Locate the cell with the specified text and output its [X, Y] center coordinate. 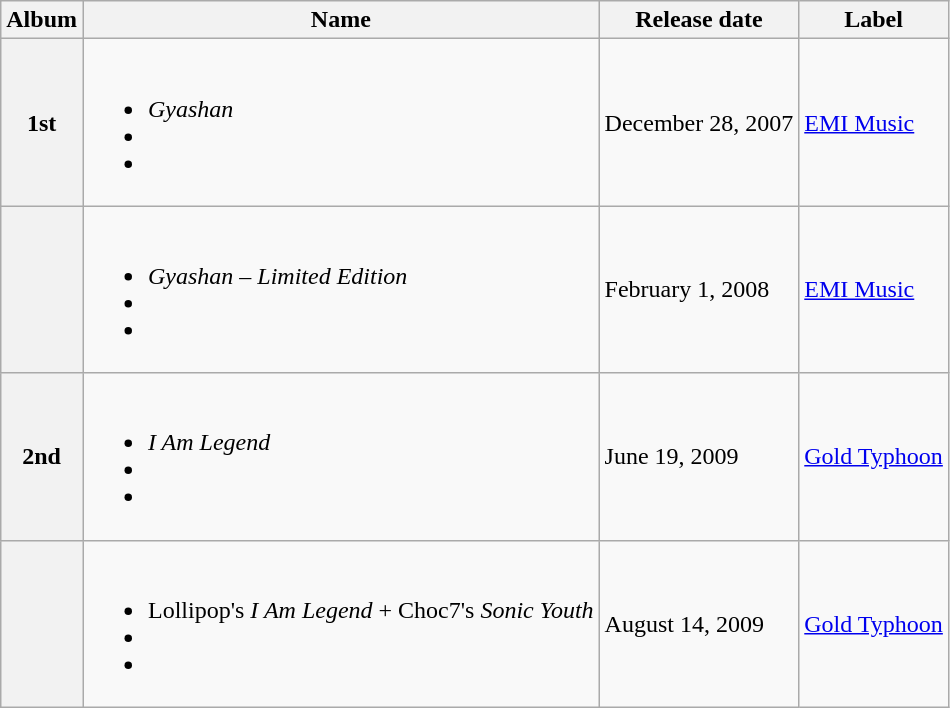
2nd [42, 456]
December 28, 2007 [699, 122]
Album [42, 20]
Name [340, 20]
I Am Legend [340, 456]
Gyashan [340, 122]
Gyashan – Limited Edition [340, 290]
Release date [699, 20]
June 19, 2009 [699, 456]
Lollipop's I Am Legend + Choc7's Sonic Youth [340, 624]
Label [874, 20]
August 14, 2009 [699, 624]
1st [42, 122]
February 1, 2008 [699, 290]
